Find where the given text appears and provide that cell's center as [x, y] coordinate. 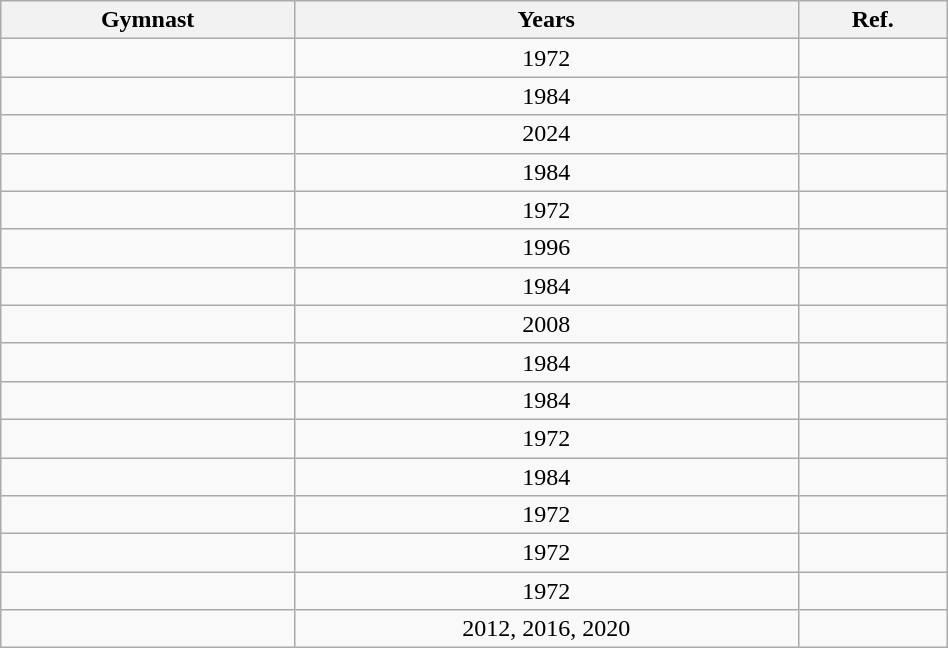
2024 [546, 134]
2008 [546, 324]
1996 [546, 248]
2012, 2016, 2020 [546, 629]
Ref. [872, 20]
Gymnast [148, 20]
Years [546, 20]
